Determine the (x, y) coordinate at the center of the cell enclosing the given text.  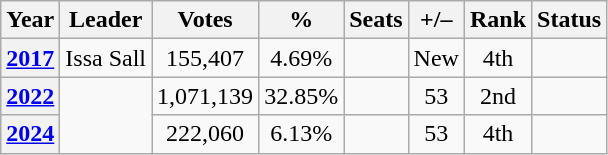
Leader (106, 20)
+/– (436, 20)
New (436, 58)
6.13% (302, 134)
2nd (498, 96)
Seats (376, 20)
155,407 (206, 58)
Issa Sall (106, 58)
% (302, 20)
Rank (498, 20)
2022 (30, 96)
2017 (30, 58)
Year (30, 20)
1,071,139 (206, 96)
2024 (30, 134)
Status (570, 20)
4.69% (302, 58)
32.85% (302, 96)
Votes (206, 20)
222,060 (206, 134)
